For the text-containing cell, return its midpoint in [x, y] coordinate format. 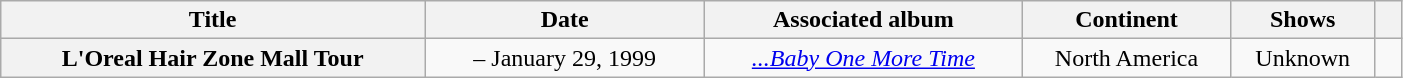
– January 29, 1999 [565, 58]
Shows [1302, 20]
Unknown [1302, 58]
Associated album [864, 20]
Date [565, 20]
Continent [1126, 20]
North America [1126, 58]
L'Oreal Hair Zone Mall Tour [213, 58]
Title [213, 20]
...Baby One More Time [864, 58]
